Find where the given text appears and provide that cell's center as (x, y) coordinate. 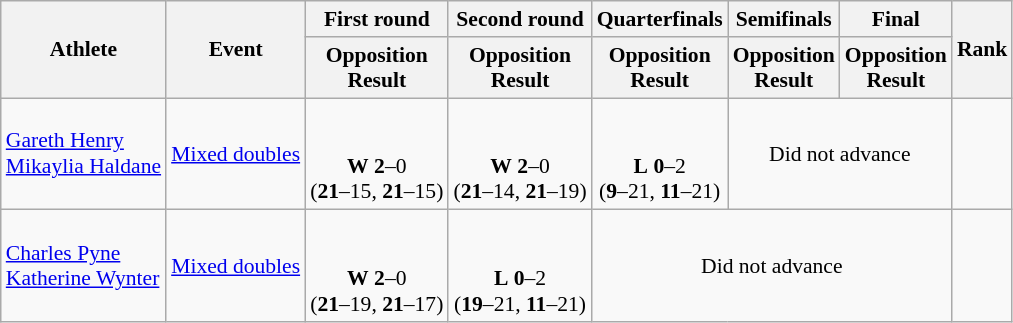
First round (376, 19)
Rank (982, 50)
Event (236, 50)
Charles PyneKatherine Wynter (84, 266)
W 2–0(21–15, 21–15) (376, 154)
Quarterfinals (660, 19)
Athlete (84, 50)
W 2–0(21–14, 21–19) (520, 154)
L 0–2(19–21, 11–21) (520, 266)
Final (896, 19)
Second round (520, 19)
Gareth HenryMikaylia Haldane (84, 154)
Semifinals (784, 19)
W 2–0(21–19, 21–17) (376, 266)
L 0–2(9–21, 11–21) (660, 154)
